Output the (x, y) coordinate of the center of the cell containing the given text.  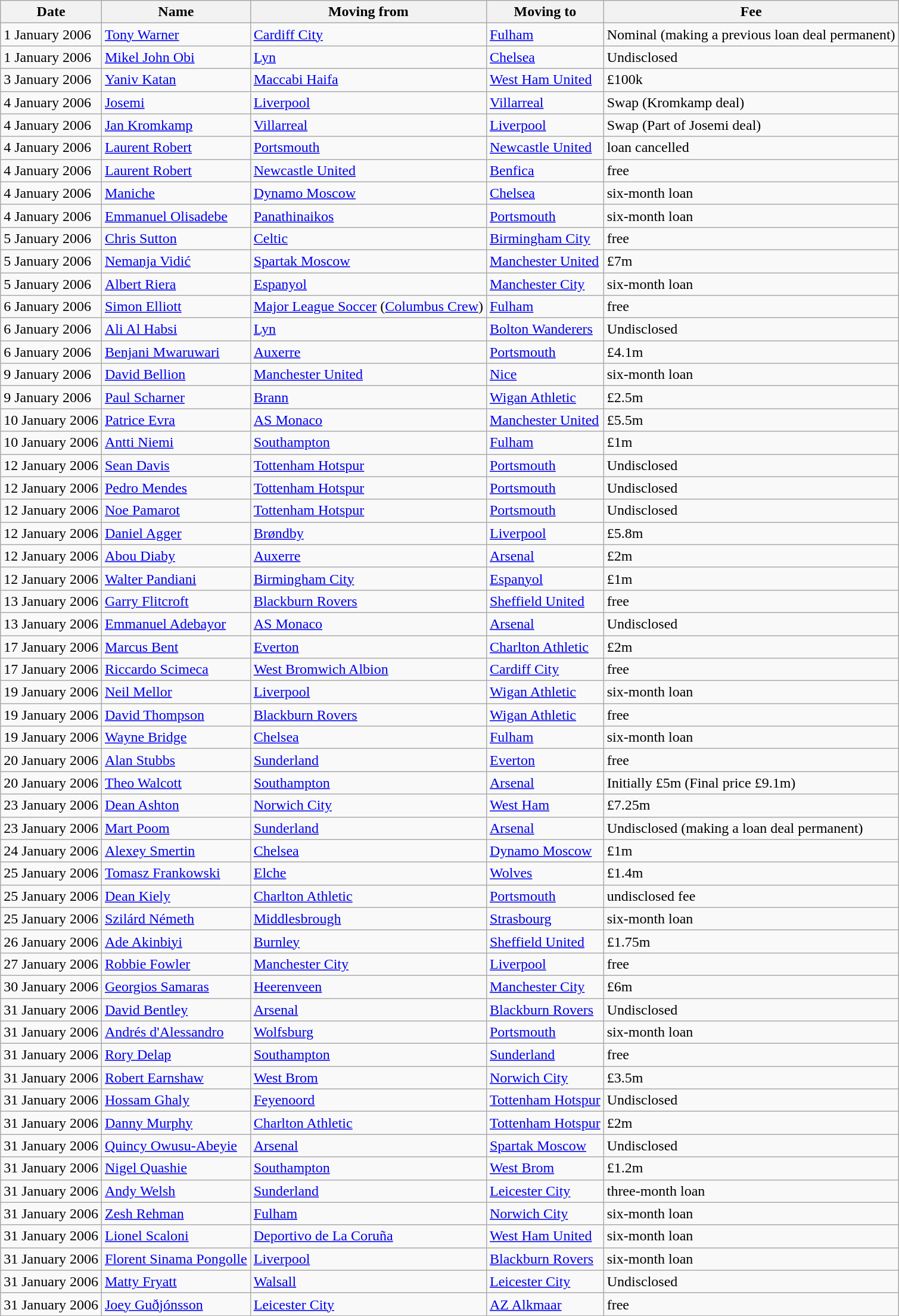
Nominal (making a previous loan deal permanent) (751, 35)
Quincy Owusu-Abeyie (176, 1146)
David Thompson (176, 715)
Burnley (368, 941)
Yaniv Katan (176, 80)
Theo Walcott (176, 783)
Szilárd Németh (176, 919)
3 January 2006 (51, 80)
Neil Mellor (176, 692)
Celtic (368, 238)
Bolton Wanderers (545, 329)
Patrice Evra (176, 420)
Major League Soccer (Columbus Crew) (368, 307)
undisclosed fee (751, 896)
Date (51, 12)
AZ Alkmaar (545, 1304)
Maniche (176, 193)
Brann (368, 397)
loan cancelled (751, 148)
West Bromwich Albion (368, 670)
£100k (751, 80)
Ali Al Habsi (176, 329)
Noe Pamarot (176, 511)
£5.8m (751, 533)
Albert Riera (176, 284)
Pedro Mendes (176, 488)
Emmanuel Adebayor (176, 624)
Antti Niemi (176, 443)
Feyenoord (368, 1100)
Alan Stubbs (176, 760)
Wayne Bridge (176, 738)
Nigel Quashie (176, 1168)
30 January 2006 (51, 987)
Tomasz Frankowski (176, 873)
Swap (Part of Josemi deal) (751, 125)
David Bentley (176, 1010)
Panathinaikos (368, 216)
Benfica (545, 170)
Rory Delap (176, 1055)
Nemanja Vidić (176, 261)
27 January 2006 (51, 964)
Jan Kromkamp (176, 125)
Mart Poom (176, 828)
Moving to (545, 12)
Walter Pandiani (176, 578)
Mikel John Obi (176, 57)
Benjani Mwaruwari (176, 352)
Undisclosed (making a loan deal permanent) (751, 828)
Strasbourg (545, 919)
Deportivo de La Coruña (368, 1236)
Robbie Fowler (176, 964)
Josemi (176, 102)
Fee (751, 12)
£1.2m (751, 1168)
Brøndby (368, 533)
Moving from (368, 12)
Danny Murphy (176, 1123)
Paul Scharner (176, 397)
Robert Earnshaw (176, 1078)
£4.1m (751, 352)
Daniel Agger (176, 533)
Heerenveen (368, 987)
£1.75m (751, 941)
£3.5m (751, 1078)
Andy Welsh (176, 1191)
Chris Sutton (176, 238)
Andrés d'Alessandro (176, 1032)
£6m (751, 987)
Alexey Smertin (176, 851)
Riccardo Scimeca (176, 670)
£7m (751, 261)
Swap (Kromkamp deal) (751, 102)
Tony Warner (176, 35)
Walsall (368, 1281)
£1.4m (751, 873)
Name (176, 12)
Ade Akinbiyi (176, 941)
Simon Elliott (176, 307)
Georgios Samaras (176, 987)
£5.5m (751, 420)
Hossam Ghaly (176, 1100)
Wolves (545, 873)
£7.25m (751, 805)
Emmanuel Olisadebe (176, 216)
Joey Guðjónsson (176, 1304)
£2.5m (751, 397)
David Bellion (176, 375)
Dean Kiely (176, 896)
Wolfsburg (368, 1032)
Initially £5m (Final price £9.1m) (751, 783)
Elche (368, 873)
Sean Davis (176, 465)
three-month loan (751, 1191)
Garry Flitcroft (176, 601)
26 January 2006 (51, 941)
Abou Diaby (176, 556)
Marcus Bent (176, 646)
Florent Sinama Pongolle (176, 1259)
Matty Fryatt (176, 1281)
West Ham (545, 805)
24 January 2006 (51, 851)
Nice (545, 375)
Dean Ashton (176, 805)
Middlesbrough (368, 919)
Lionel Scaloni (176, 1236)
Maccabi Haifa (368, 80)
Zesh Rehman (176, 1214)
